Return [x, y] of the center of cell containing provided text 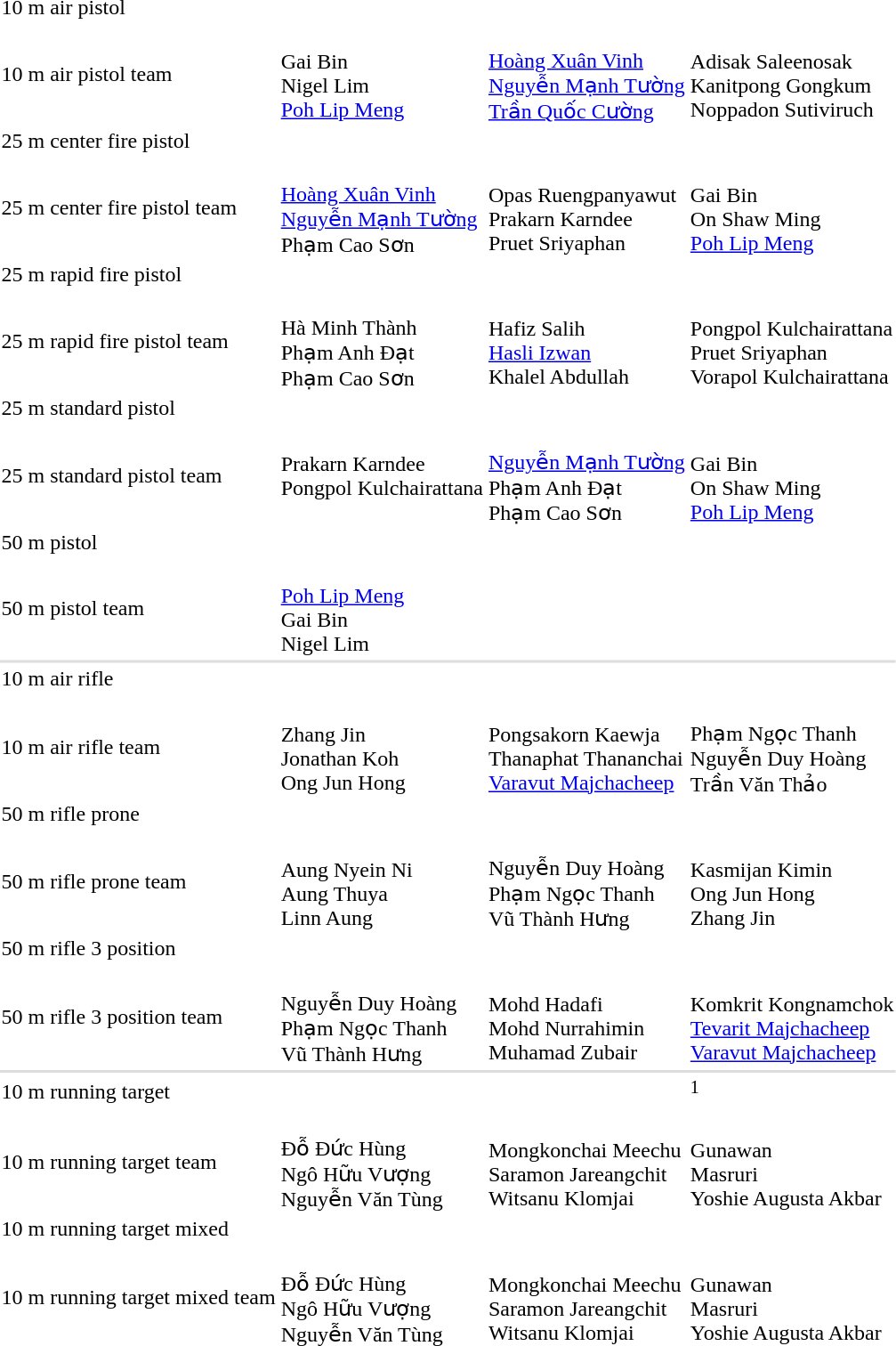
50 m rifle 3 position [139, 948]
Mohd HadafiMohd NurrahiminMuhamad Zubair [586, 1017]
Mongkonchai MeechuSaramon JareangchitWitsanu Klomjai [586, 1162]
1 [792, 1091]
50 m pistol team [139, 609]
10 m air rifle team [139, 746]
Pongpol KulchairattanaPruet SriyaphanVorapol Kulchairattana [792, 341]
50 m rifle 3 position team [139, 1017]
25 m rapid fire pistol team [139, 341]
25 m center fire pistol [139, 141]
Đỗ Đức HùngNgô Hữu VượngNguyễn Văn Tùng [382, 1162]
25 m center fire pistol team [139, 207]
25 m standard pistol [139, 408]
Zhang JinJonathan KohOng Jun Hong [382, 746]
50 m rifle prone team [139, 881]
50 m pistol [139, 542]
25 m rapid fire pistol [139, 274]
25 m standard pistol team [139, 475]
10 m air pistol team [139, 74]
Nguyễn Mạnh TườngPhạm Anh ĐạtPhạm Cao Sơn [586, 475]
10 m running target mixed [139, 1229]
Gai BinNigel LimPoh Lip Meng [382, 74]
Prakarn KarndeePongpol Kulchairattana [382, 475]
Hafiz SalihHasli IzwanKhalel Abdullah [586, 341]
Hoàng Xuân VinhNguyễn Mạnh TườngPhạm Cao Sơn [382, 207]
Pongsakorn KaewjaThanaphat ThananchaiVaravut Majchacheep [586, 746]
Komkrit KongnamchokTevarit MajchacheepVaravut Majchacheep [792, 1017]
Hoàng Xuân VinhNguyễn Mạnh TườngTrần Quốc Cường [586, 74]
Kasmijan KiminOng Jun HongZhang Jin [792, 881]
Adisak SaleenosakKanitpong GongkumNoppadon Sutiviruch [792, 74]
Hà Minh ThànhPhạm Anh ĐạtPhạm Cao Sơn [382, 341]
10 m running target team [139, 1162]
10 m air rifle [139, 679]
Opas RuengpanyawutPrakarn KarndeePruet Sriyaphan [586, 207]
Aung Nyein NiAung ThuyaLinn Aung [382, 881]
Phạm Ngọc ThanhNguyễn Duy HoàngTrần Văn Thảo [792, 746]
Poh Lip MengGai BinNigel Lim [382, 609]
50 m rifle prone [139, 814]
10 m running target [139, 1091]
GunawanMasruriYoshie Augusta Akbar [792, 1162]
